Return [X, Y] of the center of cell containing provided text 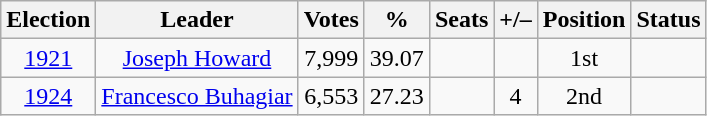
Votes [331, 20]
6,553 [331, 96]
27.23 [396, 96]
1924 [48, 96]
39.07 [396, 58]
Joseph Howard [197, 58]
4 [516, 96]
1st [584, 58]
2nd [584, 96]
Leader [197, 20]
7,999 [331, 58]
1921 [48, 58]
% [396, 20]
+/– [516, 20]
Status [668, 20]
Seats [461, 20]
Francesco Buhagiar [197, 96]
Election [48, 20]
Position [584, 20]
